Find where the given text appears and provide that cell's center as (x, y) coordinate. 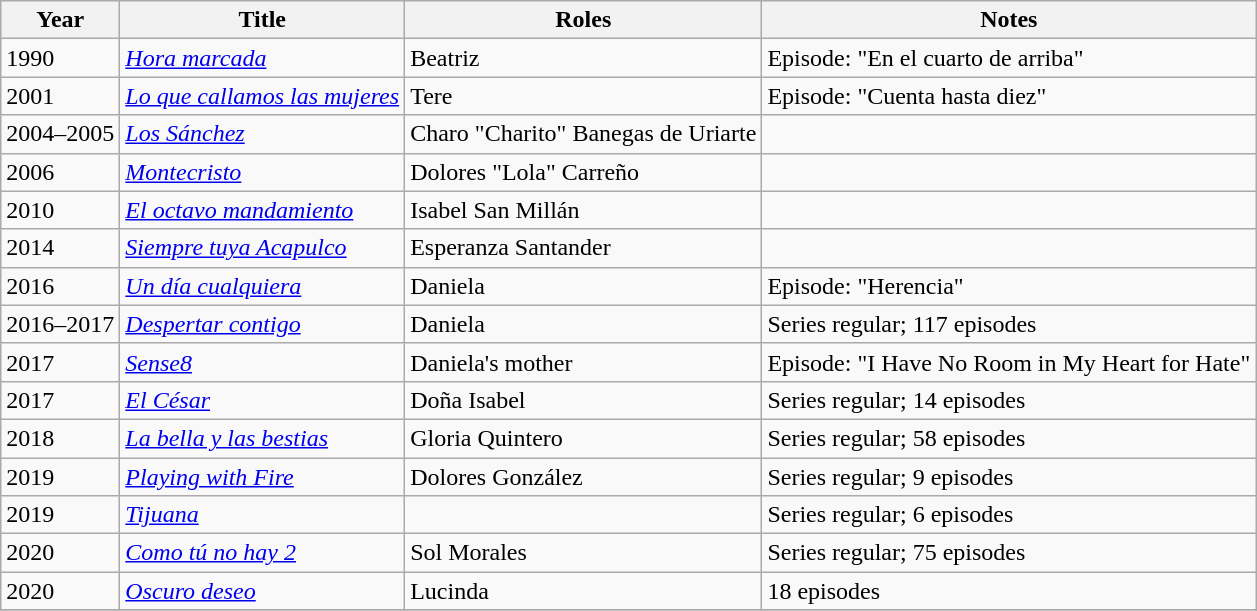
Series regular; 14 episodes (1009, 400)
Isabel San Millán (584, 210)
Gloria Quintero (584, 438)
Year (60, 20)
Siempre tuya Acapulco (262, 248)
Montecristo (262, 172)
Oscuro deseo (262, 591)
Beatriz (584, 58)
Notes (1009, 20)
Un día cualquiera (262, 286)
Episode: "I Have No Room in My Heart for Hate" (1009, 362)
1990 (60, 58)
Doña Isabel (584, 400)
La bella y las bestias (262, 438)
Roles (584, 20)
2018 (60, 438)
El octavo mandamiento (262, 210)
Playing with Fire (262, 477)
2010 (60, 210)
2006 (60, 172)
18 episodes (1009, 591)
Despertar contigo (262, 324)
Series regular; 6 episodes (1009, 515)
Series regular; 117 episodes (1009, 324)
Tijuana (262, 515)
Series regular; 75 episodes (1009, 553)
Charo "Charito" Banegas de Uriarte (584, 134)
2014 (60, 248)
Sense8 (262, 362)
Lo que callamos las mujeres (262, 96)
2001 (60, 96)
Dolores "Lola" Carreño (584, 172)
Daniela's mother (584, 362)
Esperanza Santander (584, 248)
Series regular; 58 episodes (1009, 438)
Title (262, 20)
Tere (584, 96)
2004–2005 (60, 134)
Hora marcada (262, 58)
Como tú no hay 2 (262, 553)
Episode: "Herencia" (1009, 286)
El César (262, 400)
Dolores González (584, 477)
Lucinda (584, 591)
Episode: "Cuenta hasta diez" (1009, 96)
Episode: "En el cuarto de arriba" (1009, 58)
Los Sánchez (262, 134)
Sol Morales (584, 553)
2016–2017 (60, 324)
2016 (60, 286)
Series regular; 9 episodes (1009, 477)
